Capture the cell that displays the provided text and extract its [X, Y] central coordinate. 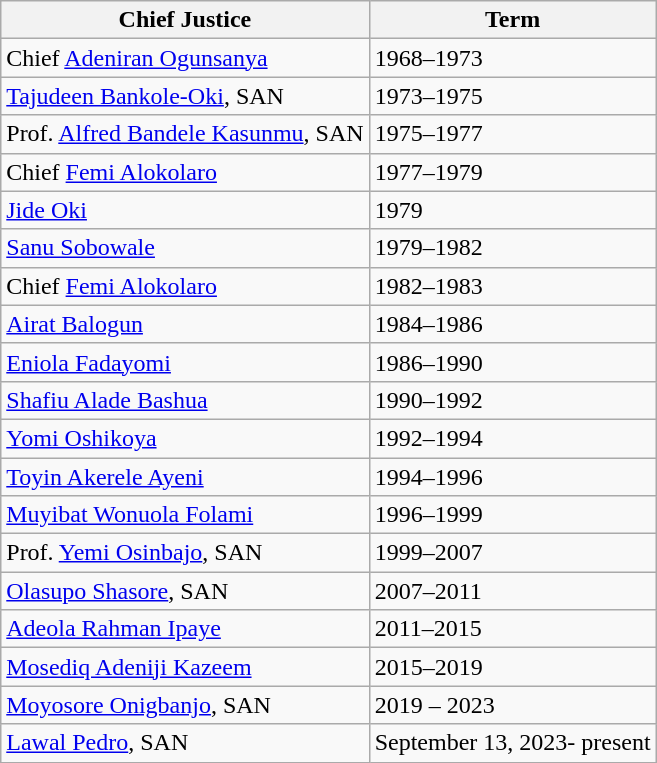
Chief Adeniran Ogunsanya [185, 58]
2019 – 2023 [512, 705]
Mosediq Adeniji Kazeem [185, 667]
Eniola Fadayomi [185, 362]
1996–1999 [512, 515]
Sanu Sobowale [185, 248]
1986–1990 [512, 362]
Airat Balogun [185, 324]
1977–1979 [512, 172]
Prof. Yemi Osinbajo, SAN [185, 553]
Lawal Pedro, SAN [185, 743]
2007–2011 [512, 591]
1979–1982 [512, 248]
1999–2007 [512, 553]
Moyosore Onigbanjo, SAN [185, 705]
September 13, 2023- present [512, 743]
1979 [512, 210]
1984–1986 [512, 324]
Prof. Alfred Bandele Kasunmu, SAN [185, 134]
1968–1973 [512, 58]
Olasupo Shasore, SAN [185, 591]
1975–1977 [512, 134]
2015–2019 [512, 667]
Muyibat Wonuola Folami [185, 515]
1982–1983 [512, 286]
1973–1975 [512, 96]
1990–1992 [512, 400]
Adeola Rahman Ipaye [185, 629]
Chief Justice [185, 20]
Term [512, 20]
2011–2015 [512, 629]
Toyin Akerele Ayeni [185, 477]
Tajudeen Bankole-Oki, SAN [185, 96]
Yomi Oshikoya [185, 438]
1994–1996 [512, 477]
Jide Oki [185, 210]
Shafiu Alade Bashua [185, 400]
1992–1994 [512, 438]
